Output the (X, Y) coordinate of the center of the cell containing the given text.  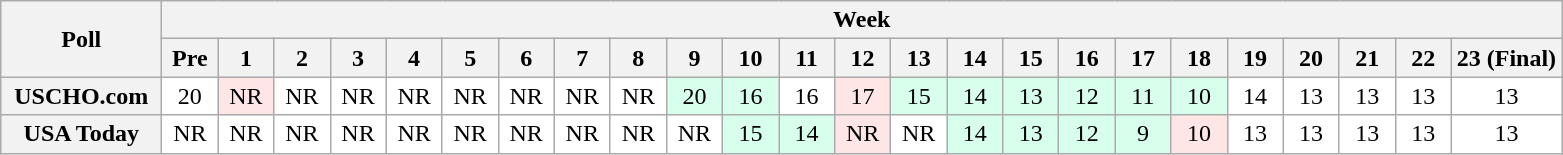
USA Today (82, 134)
21 (1367, 58)
6 (526, 58)
5 (470, 58)
Pre (190, 58)
1 (246, 58)
22 (1423, 58)
Week (862, 20)
3 (358, 58)
2 (302, 58)
7 (582, 58)
18 (1199, 58)
19 (1255, 58)
23 (Final) (1506, 58)
USCHO.com (82, 96)
8 (638, 58)
4 (414, 58)
Poll (82, 39)
